Determine the [X, Y] coordinate at the center of the cell enclosing the given text.  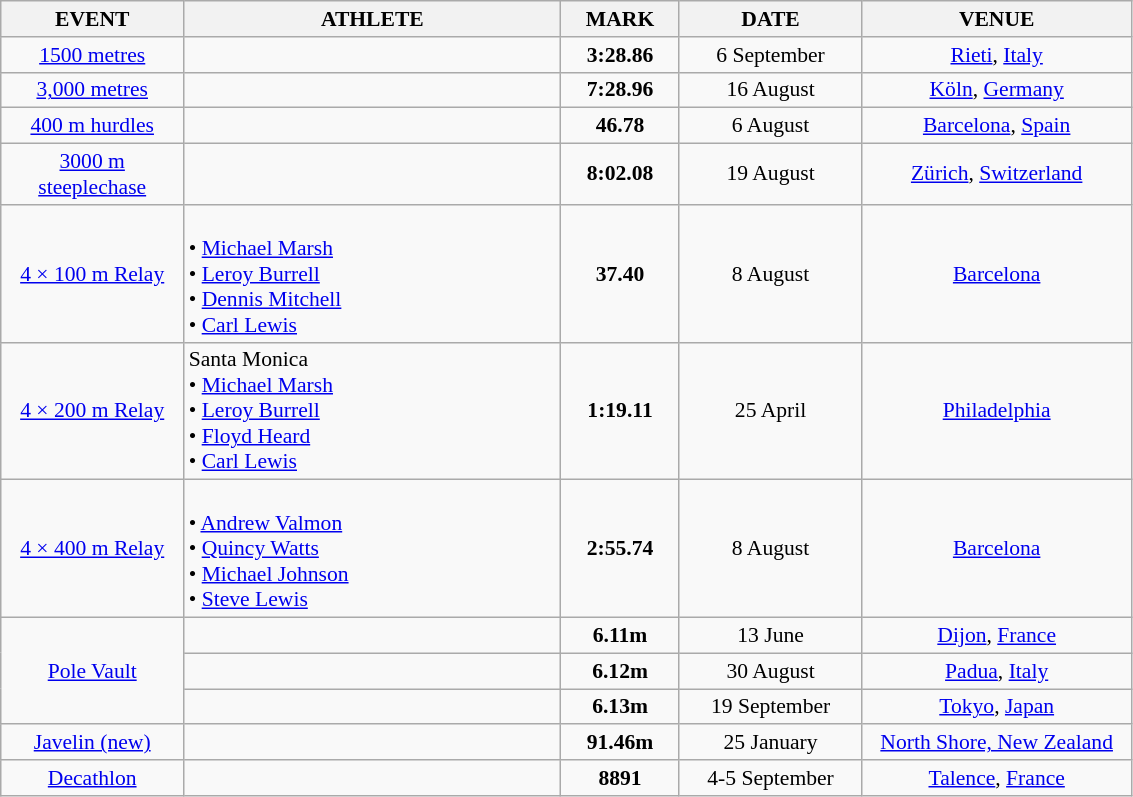
Santa Monica • Michael Marsh• Leroy Burrell• Floyd Heard• Carl Lewis [372, 411]
13 June [770, 636]
25 January [770, 743]
25 April [770, 411]
Rieti, Italy [996, 55]
6.12m [620, 671]
4 × 100 m Relay [92, 274]
Talence, France [996, 778]
6 August [770, 126]
1:19.11 [620, 411]
• Michael Marsh• Leroy Burrell• Dennis Mitchell• Carl Lewis [372, 274]
3:28.86 [620, 55]
Philadelphia [996, 411]
Zürich, Switzerland [996, 174]
8891 [620, 778]
3000 m steeplechase [92, 174]
16 August [770, 90]
6 September [770, 55]
Decathlon [92, 778]
• Andrew Valmon• Quincy Watts• Michael Johnson• Steve Lewis [372, 549]
Köln, Germany [996, 90]
7:28.96 [620, 90]
ATHLETE [372, 19]
3,000 metres [92, 90]
30 August [770, 671]
6.13m [620, 707]
46.78 [620, 126]
4 × 200 m Relay [92, 411]
37.40 [620, 274]
2:55.74 [620, 549]
400 m hurdles [92, 126]
Pole Vault [92, 672]
6.11m [620, 636]
MARK [620, 19]
Dijon, France [996, 636]
4 × 400 m Relay [92, 549]
19 September [770, 707]
8:02.08 [620, 174]
Padua, Italy [996, 671]
19 August [770, 174]
Javelin (new) [92, 743]
1500 metres [92, 55]
EVENT [92, 19]
VENUE [996, 19]
DATE [770, 19]
North Shore, New Zealand [996, 743]
4-5 September [770, 778]
Barcelona, Spain [996, 126]
Tokyo, Japan [996, 707]
91.46m [620, 743]
